Detect which cell encompasses the target text, then output its (x, y) center coordinate. 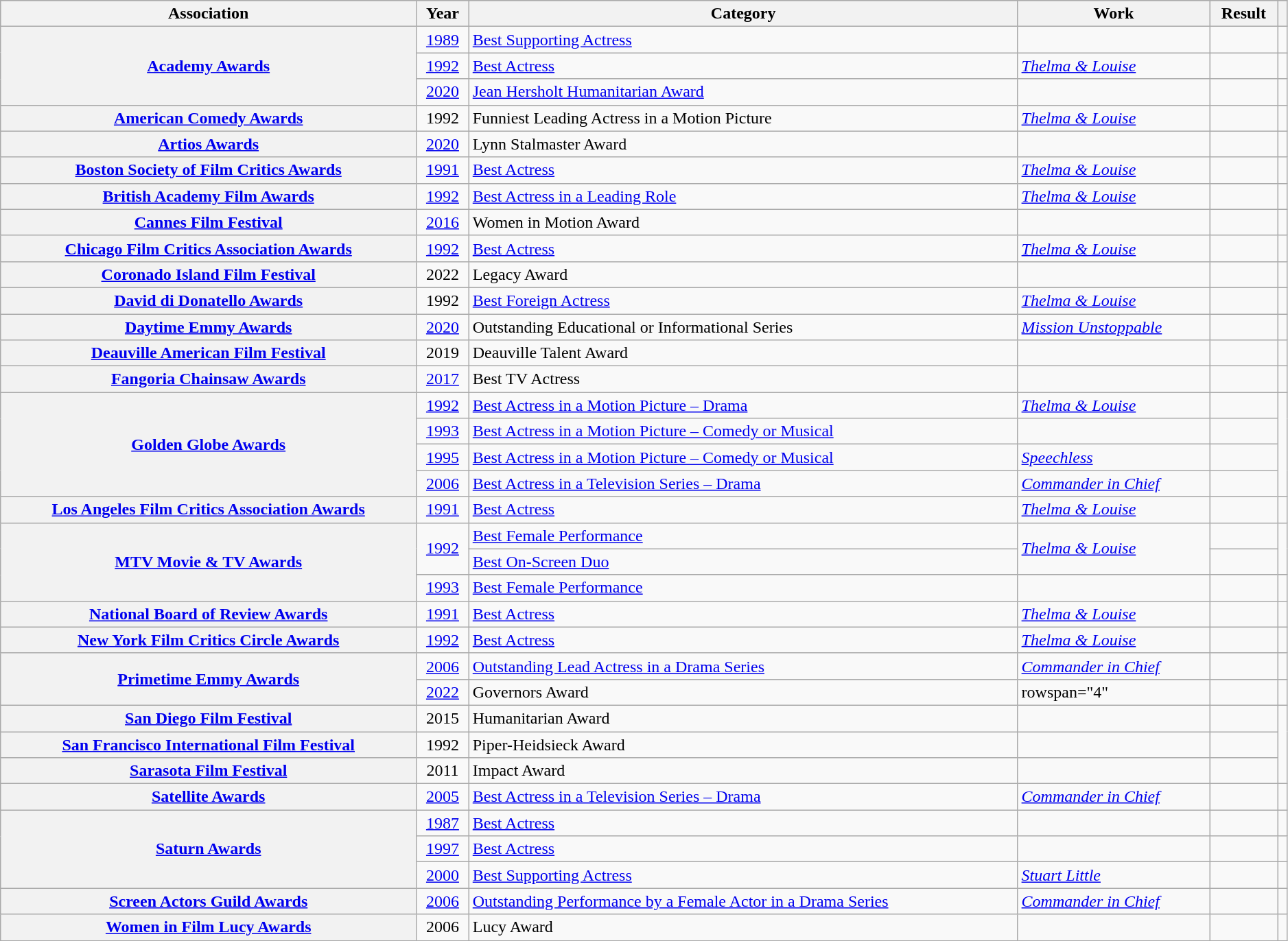
Cannes Film Festival (209, 222)
Primetime Emmy Awards (209, 679)
Satellite Awards (209, 797)
Funniest Leading Actress in a Motion Picture (743, 118)
2005 (443, 797)
Best Actress in a Motion Picture – Drama (743, 405)
Year (443, 14)
Daytime Emmy Awards (209, 327)
Los Angeles Film Critics Association Awards (209, 510)
Saturn Awards (209, 849)
Best On-Screen Duo (743, 562)
San Francisco International Film Festival (209, 744)
1987 (443, 823)
Fangoria Chainsaw Awards (209, 379)
2017 (443, 379)
Academy Awards (209, 66)
1989 (443, 40)
San Diego Film Festival (209, 718)
Outstanding Performance by a Female Actor in a Drama Series (743, 901)
Screen Actors Guild Awards (209, 901)
2000 (443, 875)
Women in Motion Award (743, 222)
Deauville Talent Award (743, 353)
Golden Globe Awards (209, 444)
2015 (443, 718)
Governors Award (743, 692)
Artios Awards (209, 144)
Best TV Actress (743, 379)
Legacy Award (743, 274)
Category (743, 14)
National Board of Review Awards (209, 614)
Humanitarian Award (743, 718)
New York Film Critics Circle Awards (209, 640)
Best Actress in a Leading Role (743, 196)
Boston Society of Film Critics Awards (209, 170)
Best Foreign Actress (743, 300)
Deauville American Film Festival (209, 353)
Association (209, 14)
American Comedy Awards (209, 118)
Speechless (1114, 457)
Chicago Film Critics Association Awards (209, 248)
2016 (443, 222)
MTV Movie & TV Awards (209, 562)
Stuart Little (1114, 875)
2011 (443, 771)
1997 (443, 849)
rowspan="4" (1114, 692)
David di Donatello Awards (209, 300)
Outstanding Educational or Informational Series (743, 327)
Result (1243, 14)
Coronado Island Film Festival (209, 274)
Outstanding Lead Actress in a Drama Series (743, 666)
Jean Hersholt Humanitarian Award (743, 92)
Piper-Heidsieck Award (743, 744)
Work (1114, 14)
Impact Award (743, 771)
British Academy Film Awards (209, 196)
1995 (443, 457)
Mission Unstoppable (1114, 327)
Lucy Award (743, 927)
Sarasota Film Festival (209, 771)
Women in Film Lucy Awards (209, 927)
Lynn Stalmaster Award (743, 144)
2019 (443, 353)
